Output the [X, Y] coordinate of the center of the cell containing the given text.  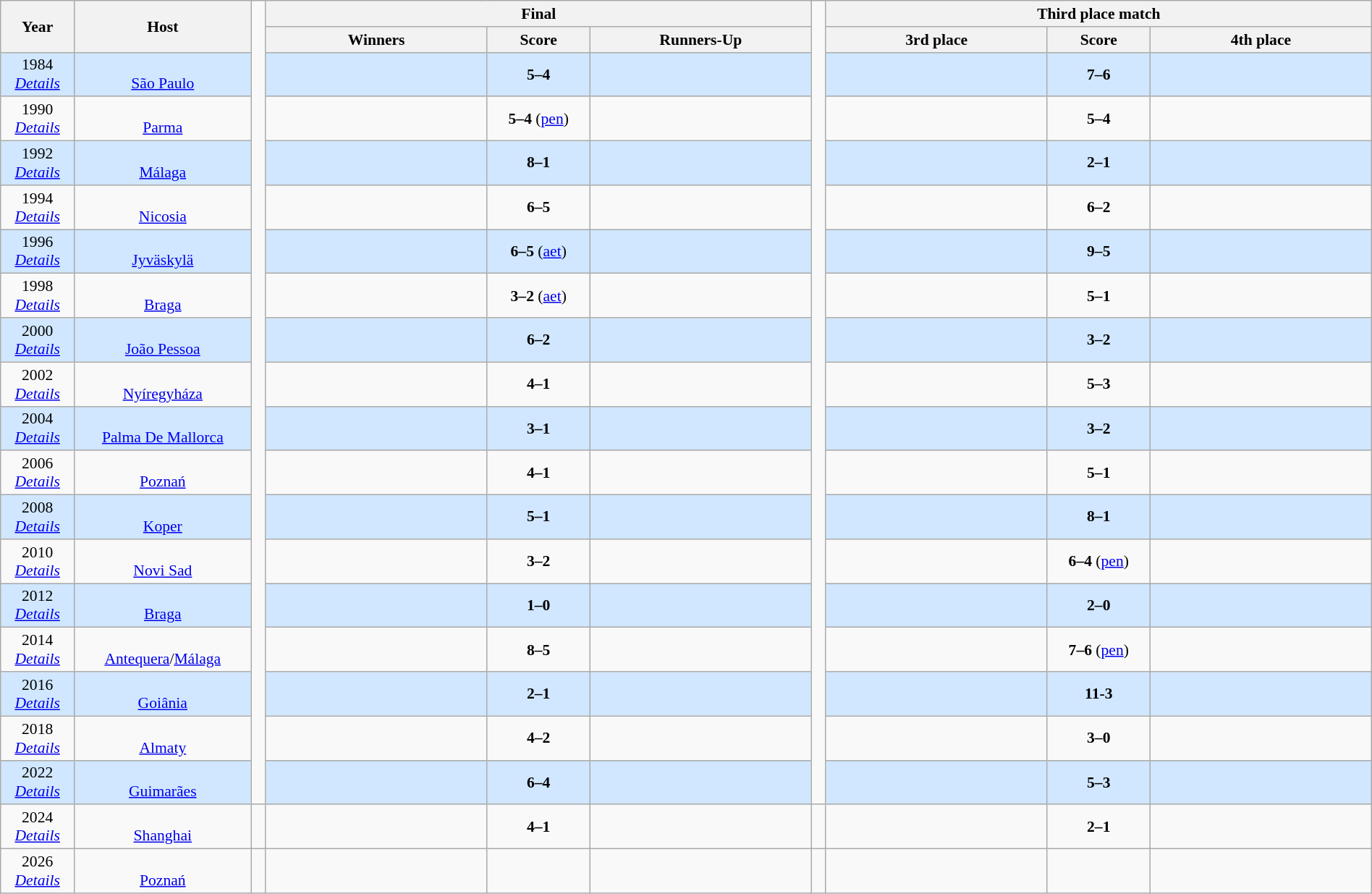
Year [38, 26]
3–0 [1098, 738]
3rd place [936, 40]
Winners [376, 40]
2018Details [38, 738]
11-3 [1098, 693]
3–2 (aet) [538, 295]
Palma De Mallorca [163, 429]
1–0 [538, 605]
Antequera/Málaga [163, 650]
6–5 [538, 207]
Runners-Up [701, 40]
2014Details [38, 650]
3–1 [538, 429]
2–0 [1098, 605]
João Pessoa [163, 340]
6–5 (aet) [538, 252]
2002Details [38, 384]
Guimarães [163, 782]
2022Details [38, 782]
2024Details [38, 827]
1998Details [38, 295]
Parma [163, 119]
1992Details [38, 164]
1990Details [38, 119]
1994Details [38, 207]
7–6 [1098, 74]
5–4 (pen) [538, 119]
4–2 [538, 738]
Jyväskylä [163, 252]
2026Details [38, 872]
8–5 [538, 650]
Málaga [163, 164]
2004Details [38, 429]
6–4 (pen) [1098, 562]
Koper [163, 517]
Nyíregyháza [163, 384]
Third place match [1098, 14]
2006Details [38, 473]
São Paulo [163, 74]
Goiânia [163, 693]
9–5 [1098, 252]
Host [163, 26]
Nicosia [163, 207]
2016Details [38, 693]
6–4 [538, 782]
2010Details [38, 562]
2012Details [38, 605]
Novi Sad [163, 562]
Shanghai [163, 827]
2008Details [38, 517]
1996Details [38, 252]
1984Details [38, 74]
Almaty [163, 738]
Final [538, 14]
7–6 (pen) [1098, 650]
2000Details [38, 340]
4th place [1261, 40]
